Extract the [x, y] coordinate from the center of the cell holding the provided text.  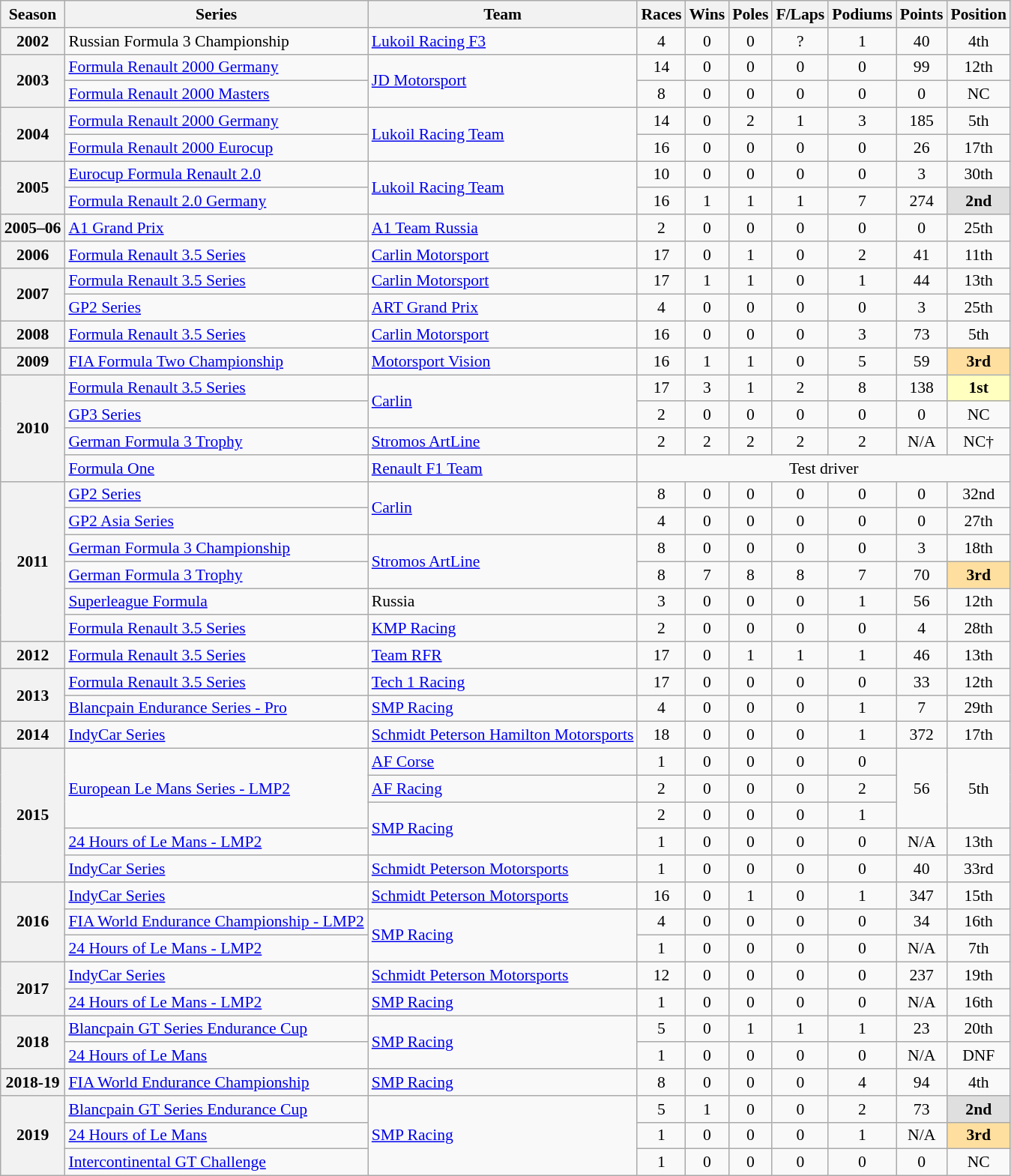
FIA World Endurance Championship - LMP2 [216, 922]
18 [661, 735]
237 [922, 976]
2011 [33, 561]
27th [978, 522]
Races [661, 14]
Blancpain Endurance Series - Pro [216, 708]
Podiums [862, 14]
18th [978, 549]
Superleague Formula [216, 602]
10 [661, 175]
2012 [33, 655]
Intercontinental GT Challenge [216, 1163]
33 [922, 682]
2005 [33, 187]
NC† [978, 441]
Russia [503, 602]
Season [33, 14]
138 [922, 388]
FIA World Endurance Championship [216, 1082]
Team RFR [503, 655]
2008 [33, 335]
Russian Formula 3 Championship [216, 41]
274 [922, 202]
AF Racing [503, 788]
Formula Renault 2000 Eurocup [216, 148]
A1 Grand Prix [216, 228]
Motorsport Vision [503, 361]
2002 [33, 41]
59 [922, 361]
7th [978, 949]
Wins [707, 14]
372 [922, 735]
2003 [33, 81]
German Formula 3 Championship [216, 549]
2013 [33, 696]
? [800, 41]
DNF [978, 1056]
94 [922, 1082]
28th [978, 629]
32nd [978, 495]
46 [922, 655]
GP2 Asia Series [216, 522]
Test driver [824, 468]
ART Grand Prix [503, 308]
19th [978, 976]
2018-19 [33, 1082]
Schmidt Peterson Hamilton Motorsports [503, 735]
2009 [33, 361]
23 [922, 1029]
2017 [33, 989]
11th [978, 255]
33rd [978, 869]
Team [503, 14]
2014 [33, 735]
29th [978, 708]
70 [922, 575]
2004 [33, 135]
A1 Team Russia [503, 228]
2019 [33, 1136]
Poles [750, 14]
2006 [33, 255]
185 [922, 121]
2015 [33, 815]
KMP Racing [503, 629]
Formula Renault 2000 Masters [216, 94]
JD Motorsport [503, 81]
347 [922, 896]
European Le Mans Series - LMP2 [216, 788]
FIA Formula Two Championship [216, 361]
41 [922, 255]
2010 [33, 428]
F/Laps [800, 14]
Position [978, 14]
Eurocup Formula Renault 2.0 [216, 175]
20th [978, 1029]
Series [216, 14]
Renault F1 Team [503, 468]
Formula Renault 2.0 Germany [216, 202]
1st [978, 388]
15th [978, 896]
2018 [33, 1042]
2016 [33, 922]
Formula One [216, 468]
GP3 Series [216, 415]
Tech 1 Racing [503, 682]
Lukoil Racing F3 [503, 41]
2005–06 [33, 228]
26 [922, 148]
44 [922, 281]
Points [922, 14]
99 [922, 67]
30th [978, 175]
AF Corse [503, 762]
12 [661, 976]
34 [922, 922]
2007 [33, 294]
